Return the (X, Y) coordinate for the center point of the cell that contains the specified text.  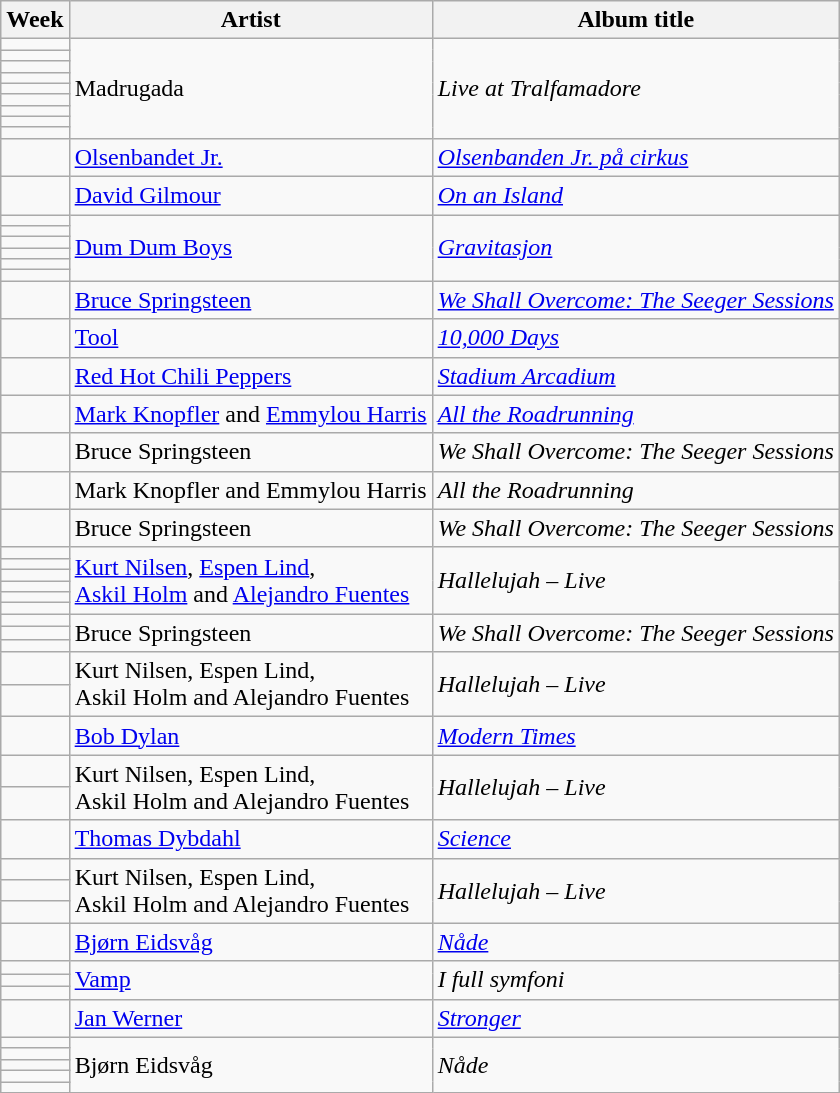
Thomas Dybdahl (250, 839)
Madrugada (250, 89)
Tool (250, 338)
Olsenbanden Jr. på cirkus (636, 157)
Stronger (636, 1018)
Science (636, 839)
Dum Dum Boys (250, 247)
Red Hot Chili Peppers (250, 376)
Vamp (250, 980)
Modern Times (636, 736)
Week (35, 20)
10,000 Days (636, 338)
Gravitasjon (636, 247)
I full symfoni (636, 980)
On an Island (636, 195)
Album title (636, 20)
Bob Dylan (250, 736)
Olsenbandet Jr. (250, 157)
Jan Werner (250, 1018)
David Gilmour (250, 195)
Stadium Arcadium (636, 376)
Artist (250, 20)
Live at Tralfamadore (636, 89)
